Output the (x, y) coordinate of the center of the cell containing the given text.  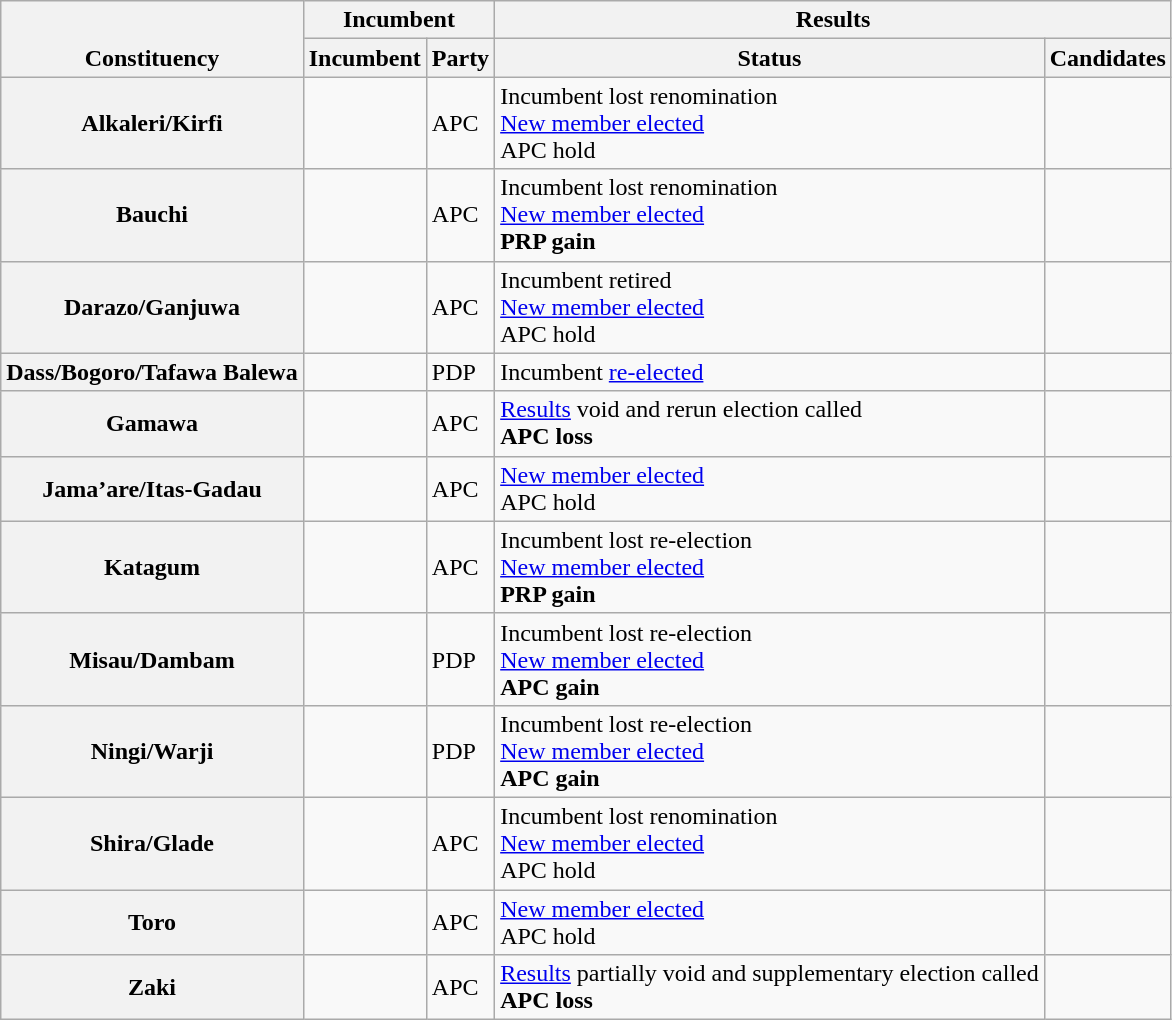
Results void and rerun election calledAPC loss (770, 424)
Jama’are/Itas-Gadau (152, 488)
Darazo/Ganjuwa (152, 307)
Gamawa (152, 424)
Bauchi (152, 215)
Incumbent re-elected (770, 372)
Results (834, 20)
Incumbent lost renominationNew member electedPRP gain (770, 215)
Toro (152, 922)
Alkaleri/Kirfi (152, 123)
Incumbent retiredNew member electedAPC hold (770, 307)
Dass/Bogoro/Tafawa Balewa (152, 372)
Shira/Glade (152, 843)
Misau/Dambam (152, 659)
Candidates (1108, 58)
Katagum (152, 567)
Constituency (152, 39)
Zaki (152, 988)
Status (770, 58)
Party (460, 58)
Ningi/Warji (152, 751)
Incumbent lost re-electionNew member electedPRP gain (770, 567)
Results partially void and supplementary election calledAPC loss (770, 988)
